Find where the given text appears and provide that cell's center as [x, y] coordinate. 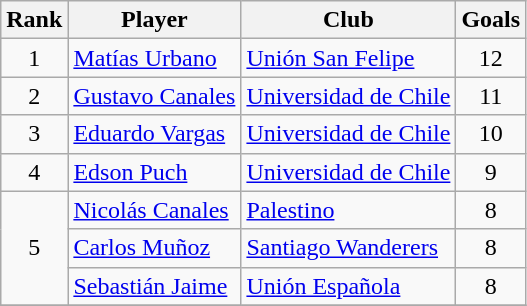
Santiago Wanderers [348, 248]
Goals [491, 20]
Matías Urbano [154, 58]
9 [491, 172]
Carlos Muñoz [154, 248]
3 [34, 134]
5 [34, 248]
12 [491, 58]
1 [34, 58]
11 [491, 96]
2 [34, 96]
Eduardo Vargas [154, 134]
Rank [34, 20]
Palestino [348, 210]
Club [348, 20]
Sebastián Jaime [154, 286]
Nicolás Canales [154, 210]
Unión Española [348, 286]
Unión San Felipe [348, 58]
10 [491, 134]
Player [154, 20]
4 [34, 172]
Edson Puch [154, 172]
Gustavo Canales [154, 96]
